Provide the [X, Y] coordinate of the cell's center where the given text is located.  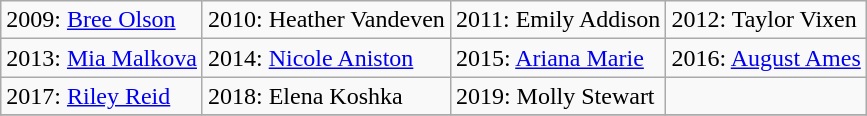
2015: Ariana Marie [558, 58]
2018: Elena Koshka [326, 96]
2011: Emily Addison [558, 20]
2019: Molly Stewart [558, 96]
2010: Heather Vandeven [326, 20]
2009: Bree Olson [102, 20]
2013: Mia Malkova [102, 58]
2016: August Ames [766, 58]
2012: Taylor Vixen [766, 20]
2017: Riley Reid [102, 96]
2014: Nicole Aniston [326, 58]
